From the cell containing the given text, extract its center point as [X, Y] coordinate. 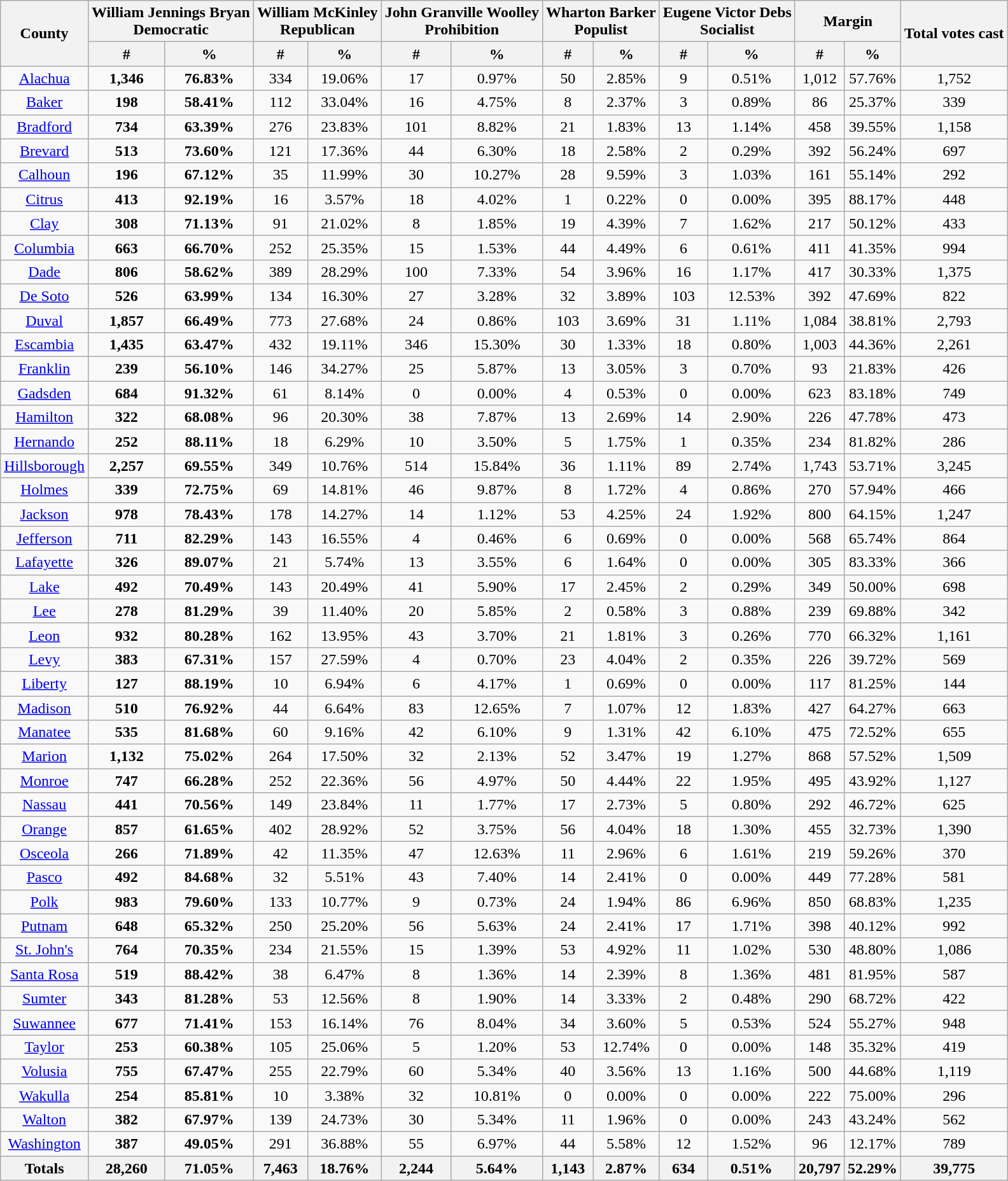
27.68% [344, 320]
15.30% [497, 345]
27.59% [344, 659]
1.30% [751, 829]
1.03% [751, 175]
18.76% [344, 1168]
Walton [45, 1120]
1.92% [751, 514]
1,119 [955, 1071]
5.85% [497, 611]
Putnam [45, 926]
57.52% [872, 757]
73.60% [209, 151]
41.35% [872, 248]
994 [955, 248]
291 [281, 1144]
398 [820, 926]
524 [820, 1023]
23.83% [344, 127]
66.70% [209, 248]
264 [281, 757]
290 [820, 998]
36 [568, 466]
413 [126, 199]
Levy [45, 659]
9.87% [497, 490]
4.75% [497, 102]
76.83% [209, 78]
6.94% [344, 683]
10.27% [497, 175]
448 [955, 199]
806 [126, 272]
67.12% [209, 175]
91.32% [209, 393]
755 [126, 1071]
198 [126, 102]
149 [281, 805]
88.42% [209, 974]
25.06% [344, 1047]
12.74% [626, 1047]
1.81% [626, 635]
422 [955, 998]
25.20% [344, 926]
101 [416, 127]
562 [955, 1120]
1.72% [626, 490]
623 [820, 393]
34 [568, 1023]
Pasco [45, 877]
11.40% [344, 611]
305 [820, 563]
12.53% [751, 296]
81.25% [872, 683]
11.35% [344, 853]
39,775 [955, 1168]
441 [126, 805]
24.73% [344, 1120]
6.29% [344, 442]
Columbia [45, 248]
711 [126, 538]
61 [281, 393]
Volusia [45, 1071]
1,743 [820, 466]
222 [820, 1095]
Sumter [45, 998]
30.33% [872, 272]
14.27% [344, 514]
35.32% [872, 1047]
76.92% [209, 708]
117 [820, 683]
2.13% [497, 757]
20.30% [344, 417]
1,390 [955, 829]
530 [820, 950]
58.62% [209, 272]
72.52% [872, 732]
12.17% [872, 1144]
2,257 [126, 466]
25.37% [872, 102]
47.78% [872, 417]
6.30% [497, 151]
6.96% [751, 902]
32.73% [872, 829]
3.28% [497, 296]
162 [281, 635]
11.99% [344, 175]
1.53% [497, 248]
Marion [45, 757]
1.16% [751, 1071]
78.43% [209, 514]
1,003 [820, 345]
69.55% [209, 466]
822 [955, 296]
139 [281, 1120]
144 [955, 683]
382 [126, 1120]
64.27% [872, 708]
22 [683, 781]
196 [126, 175]
49.05% [209, 1144]
255 [281, 1071]
Hillsborough [45, 466]
83.33% [872, 563]
93 [820, 369]
2,793 [955, 320]
3.50% [497, 442]
Gadsden [45, 393]
William McKinleyRepublican [318, 22]
112 [281, 102]
20,797 [820, 1168]
322 [126, 417]
161 [820, 175]
25.35% [344, 248]
1.27% [751, 757]
3.47% [626, 757]
28.29% [344, 272]
3.60% [626, 1023]
16.30% [344, 296]
12.56% [344, 998]
39 [281, 611]
39.55% [872, 127]
55.27% [872, 1023]
734 [126, 127]
370 [955, 853]
20 [416, 611]
1,012 [820, 78]
1,509 [955, 757]
1,086 [955, 950]
Leon [45, 635]
5.64% [497, 1168]
2.87% [626, 1168]
500 [820, 1071]
1.61% [751, 853]
Total votes cast [955, 33]
52.29% [872, 1168]
75.02% [209, 757]
4.39% [626, 223]
83 [416, 708]
6.64% [344, 708]
Lake [45, 587]
121 [281, 151]
458 [820, 127]
864 [955, 538]
1.90% [497, 998]
82.29% [209, 538]
91 [281, 223]
9.16% [344, 732]
Liberty [45, 683]
1.20% [497, 1047]
72.75% [209, 490]
Monroe [45, 781]
5.74% [344, 563]
Lafayette [45, 563]
2.69% [626, 417]
1,143 [568, 1168]
69 [281, 490]
Totals [45, 1168]
2.73% [626, 805]
33.04% [344, 102]
266 [126, 853]
100 [416, 272]
36.88% [344, 1144]
1,084 [820, 320]
4.25% [626, 514]
63.47% [209, 345]
66.32% [872, 635]
21.83% [872, 369]
0.89% [751, 102]
9.59% [626, 175]
Polk [45, 902]
Jackson [45, 514]
1.33% [626, 345]
1.52% [751, 1144]
3.69% [626, 320]
747 [126, 781]
43.92% [872, 781]
466 [955, 490]
25 [416, 369]
35 [281, 175]
6.47% [344, 974]
68.83% [872, 902]
Baker [45, 102]
625 [955, 805]
40 [568, 1071]
27 [416, 296]
1.96% [626, 1120]
58.41% [209, 102]
71.89% [209, 853]
3.70% [497, 635]
1.62% [751, 223]
455 [820, 829]
4.44% [626, 781]
67.31% [209, 659]
2.39% [626, 974]
50.12% [872, 223]
10.77% [344, 902]
William Jennings Bryan Democratic [171, 22]
276 [281, 127]
4.02% [497, 199]
Calhoun [45, 175]
88.19% [209, 683]
7.33% [497, 272]
0.22% [626, 199]
326 [126, 563]
1.07% [626, 708]
Margin [848, 22]
3.75% [497, 829]
698 [955, 587]
Duval [45, 320]
387 [126, 1144]
89 [683, 466]
4.92% [626, 950]
43.24% [872, 1120]
77.28% [872, 877]
1,346 [126, 78]
334 [281, 78]
12.65% [497, 708]
28.92% [344, 829]
2.37% [626, 102]
6.97% [497, 1144]
Nassau [45, 805]
54 [568, 272]
Escambia [45, 345]
1,235 [955, 902]
473 [955, 417]
20.49% [344, 587]
1,158 [955, 127]
76 [416, 1023]
983 [126, 902]
22.36% [344, 781]
5.87% [497, 369]
519 [126, 974]
71.05% [209, 1168]
68.72% [872, 998]
677 [126, 1023]
254 [126, 1095]
105 [281, 1047]
684 [126, 393]
St. John's [45, 950]
253 [126, 1047]
Wharton BarkerPopulist [601, 22]
366 [955, 563]
148 [820, 1047]
84.68% [209, 877]
1,752 [955, 78]
178 [281, 514]
383 [126, 659]
41 [416, 587]
2.45% [626, 587]
64.15% [872, 514]
70.35% [209, 950]
Hamilton [45, 417]
655 [955, 732]
Hernando [45, 442]
66.28% [209, 781]
1.31% [626, 732]
426 [955, 369]
0.58% [626, 611]
53.71% [872, 466]
47 [416, 853]
1,435 [126, 345]
81.29% [209, 611]
81.68% [209, 732]
81.28% [209, 998]
57.94% [872, 490]
19.06% [344, 78]
70.56% [209, 805]
857 [126, 829]
88.11% [209, 442]
13.95% [344, 635]
1.17% [751, 272]
67.47% [209, 1071]
219 [820, 853]
2.85% [626, 78]
1.71% [751, 926]
2.74% [751, 466]
153 [281, 1023]
146 [281, 369]
4.49% [626, 248]
133 [281, 902]
2.58% [626, 151]
1.95% [751, 781]
75.00% [872, 1095]
568 [820, 538]
3.05% [626, 369]
County [45, 33]
1,247 [955, 514]
1.64% [626, 563]
Brevard [45, 151]
1,127 [955, 781]
Alachua [45, 78]
850 [820, 902]
80.28% [209, 635]
92.19% [209, 199]
60.38% [209, 1047]
Bradford [45, 127]
581 [955, 877]
12.63% [497, 853]
Wakulla [45, 1095]
De Soto [45, 296]
7.87% [497, 417]
46.72% [872, 805]
243 [820, 1120]
70.49% [209, 587]
8.04% [497, 1023]
40.12% [872, 926]
79.60% [209, 902]
14.81% [344, 490]
127 [126, 683]
Orange [45, 829]
5.51% [344, 877]
Citrus [45, 199]
0.61% [751, 248]
134 [281, 296]
513 [126, 151]
21.55% [344, 950]
5.58% [626, 1144]
3.33% [626, 998]
71.13% [209, 223]
10.81% [497, 1095]
1.85% [497, 223]
Santa Rosa [45, 974]
44.68% [872, 1071]
569 [955, 659]
932 [126, 635]
5.90% [497, 587]
648 [126, 926]
8.82% [497, 127]
Taylor [45, 1047]
38.81% [872, 320]
217 [820, 223]
48.80% [872, 950]
47.69% [872, 296]
Eugene Victor DebsSocialist [727, 22]
697 [955, 151]
55 [416, 1144]
31 [683, 320]
0.97% [497, 78]
Washington [45, 1144]
59.26% [872, 853]
Madison [45, 708]
89.07% [209, 563]
55.14% [872, 175]
346 [416, 345]
Franklin [45, 369]
66.49% [209, 320]
0.88% [751, 611]
535 [126, 732]
68.08% [209, 417]
28 [568, 175]
Osceola [45, 853]
56.24% [872, 151]
81.82% [872, 442]
65.32% [209, 926]
7.40% [497, 877]
308 [126, 223]
57.76% [872, 78]
34.27% [344, 369]
1,857 [126, 320]
587 [955, 974]
Lee [45, 611]
3,245 [955, 466]
71.41% [209, 1023]
342 [955, 611]
764 [126, 950]
2,244 [416, 1168]
1.75% [626, 442]
749 [955, 393]
4.97% [497, 781]
1.14% [751, 127]
432 [281, 345]
3.89% [626, 296]
411 [820, 248]
3.96% [626, 272]
88.17% [872, 199]
343 [126, 998]
Clay [45, 223]
John Granville WoolleyProhibition [462, 22]
21.02% [344, 223]
402 [281, 829]
83.18% [872, 393]
510 [126, 708]
1,161 [955, 635]
286 [955, 442]
0.46% [497, 538]
19.11% [344, 345]
296 [955, 1095]
868 [820, 757]
800 [820, 514]
1.77% [497, 805]
2,261 [955, 345]
3.55% [497, 563]
17.36% [344, 151]
2.90% [751, 417]
39.72% [872, 659]
65.74% [872, 538]
46 [416, 490]
495 [820, 781]
56.10% [209, 369]
10.76% [344, 466]
948 [955, 1023]
17.50% [344, 757]
250 [281, 926]
389 [281, 272]
23.84% [344, 805]
3.38% [344, 1095]
0.73% [497, 902]
44.36% [872, 345]
395 [820, 199]
0.26% [751, 635]
526 [126, 296]
773 [281, 320]
789 [955, 1144]
Holmes [45, 490]
63.99% [209, 296]
Manatee [45, 732]
475 [820, 732]
69.88% [872, 611]
1,375 [955, 272]
770 [820, 635]
1.39% [497, 950]
81.95% [872, 974]
22.79% [344, 1071]
992 [955, 926]
0.48% [751, 998]
Dade [45, 272]
481 [820, 974]
3.57% [344, 199]
278 [126, 611]
23 [568, 659]
85.81% [209, 1095]
7,463 [281, 1168]
4.17% [497, 683]
1.12% [497, 514]
Jefferson [45, 538]
427 [820, 708]
15.84% [497, 466]
270 [820, 490]
63.39% [209, 127]
419 [955, 1047]
978 [126, 514]
Suwannee [45, 1023]
16.14% [344, 1023]
16.55% [344, 538]
2.96% [626, 853]
634 [683, 1168]
1,132 [126, 757]
1.94% [626, 902]
8.14% [344, 393]
67.97% [209, 1120]
514 [416, 466]
1.02% [751, 950]
417 [820, 272]
3.56% [626, 1071]
449 [820, 877]
5.63% [497, 926]
157 [281, 659]
61.65% [209, 829]
433 [955, 223]
50.00% [872, 587]
28,260 [126, 1168]
